Output the [x, y] coordinate of the center of the cell containing the given text.  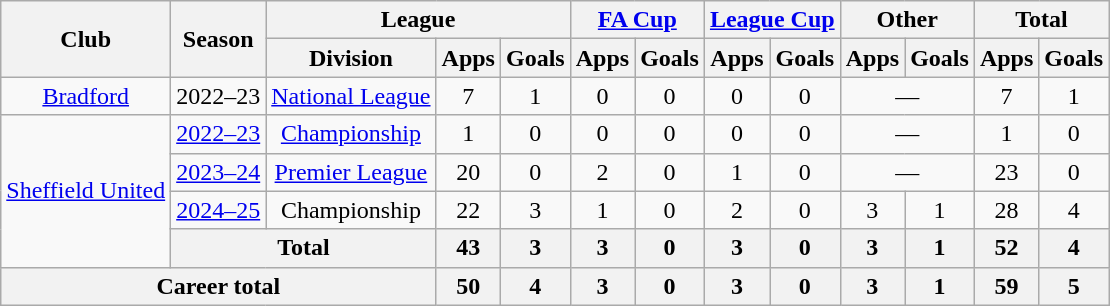
50 [468, 286]
League Cup [772, 20]
FA Cup [637, 20]
League [418, 20]
Division [351, 58]
Career total [218, 286]
23 [1006, 172]
Sheffield United [86, 191]
52 [1006, 248]
43 [468, 248]
28 [1006, 210]
Season [218, 39]
59 [1006, 286]
5 [1074, 286]
Bradford [86, 96]
Other [907, 20]
National League [351, 96]
Premier League [351, 172]
2024–25 [218, 210]
2023–24 [218, 172]
Club [86, 39]
20 [468, 172]
22 [468, 210]
